From the cell containing the given text, extract its center point as [X, Y] coordinate. 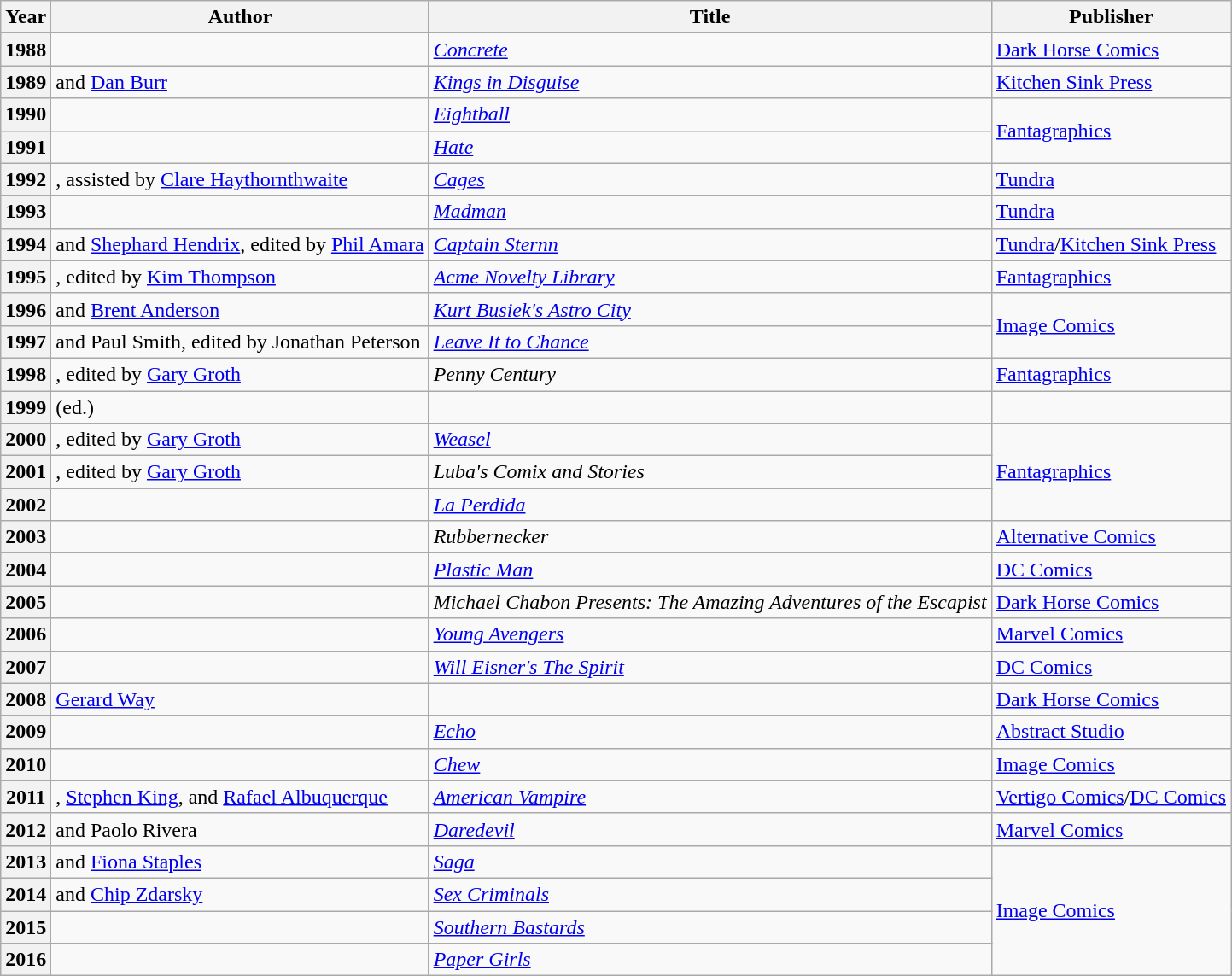
Concrete [710, 50]
Alternative Comics [1111, 537]
, assisted by Clare Haythornthwaite [240, 179]
2002 [26, 505]
Title [710, 17]
1997 [26, 342]
2006 [26, 634]
and Paul Smith, edited by Jonathan Peterson [240, 342]
2004 [26, 570]
Abstract Studio [1111, 732]
2001 [26, 472]
2008 [26, 699]
, edited by Kim Thompson [240, 277]
Publisher [1111, 17]
Sex Criminals [710, 894]
and Dan Burr [240, 82]
Chew [710, 764]
2013 [26, 862]
Kitchen Sink Press [1111, 82]
Acme Novelty Library [710, 277]
1992 [26, 179]
Leave It to Chance [710, 342]
1996 [26, 309]
Southern Bastards [710, 926]
2005 [26, 602]
2012 [26, 829]
Kurt Busiek's Astro City [710, 309]
Captain Sternn [710, 244]
Gerard Way [240, 699]
Echo [710, 732]
Cages [710, 179]
Tundra/Kitchen Sink Press [1111, 244]
Will Eisner's The Spirit [710, 667]
2015 [26, 926]
2009 [26, 732]
1989 [26, 82]
Madman [710, 212]
and Paolo Rivera [240, 829]
Michael Chabon Presents: The Amazing Adventures of the Escapist [710, 602]
Paper Girls [710, 960]
1994 [26, 244]
Vertigo Comics/DC Comics [1111, 797]
and Chip Zdarsky [240, 894]
Rubbernecker [710, 537]
2016 [26, 960]
2011 [26, 797]
Daredevil [710, 829]
Penny Century [710, 374]
1995 [26, 277]
1993 [26, 212]
(ed.) [240, 407]
1998 [26, 374]
La Perdida [710, 505]
1999 [26, 407]
1991 [26, 147]
1988 [26, 50]
Young Avengers [710, 634]
and Shephard Hendrix, edited by Phil Amara [240, 244]
Author [240, 17]
2010 [26, 764]
, Stephen King, and Rafael Albuquerque [240, 797]
American Vampire [710, 797]
and Brent Anderson [240, 309]
Luba's Comix and Stories [710, 472]
Kings in Disguise [710, 82]
2000 [26, 440]
2007 [26, 667]
2014 [26, 894]
Hate [710, 147]
and Fiona Staples [240, 862]
2003 [26, 537]
Saga [710, 862]
Eightball [710, 114]
Plastic Man [710, 570]
Weasel [710, 440]
1990 [26, 114]
Year [26, 17]
